Extract the (X, Y) coordinate from the center of the cell holding the provided text.  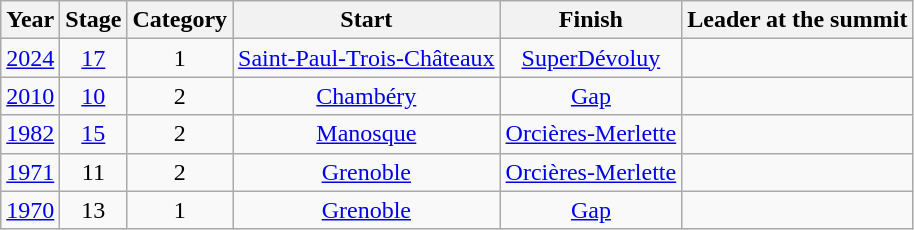
Finish (591, 20)
Stage (94, 20)
13 (94, 210)
Year (30, 20)
Category (180, 20)
17 (94, 58)
Chambéry (366, 96)
15 (94, 134)
1970 (30, 210)
Saint-Paul-Trois-Châteaux (366, 58)
1971 (30, 172)
10 (94, 96)
Leader at the summit (798, 20)
Manosque (366, 134)
2010 (30, 96)
11 (94, 172)
SuperDévoluy (591, 58)
2024 (30, 58)
Start (366, 20)
1982 (30, 134)
